Pinpoint the cell where the given text exists, returning its [x, y] midpoint coordinate. 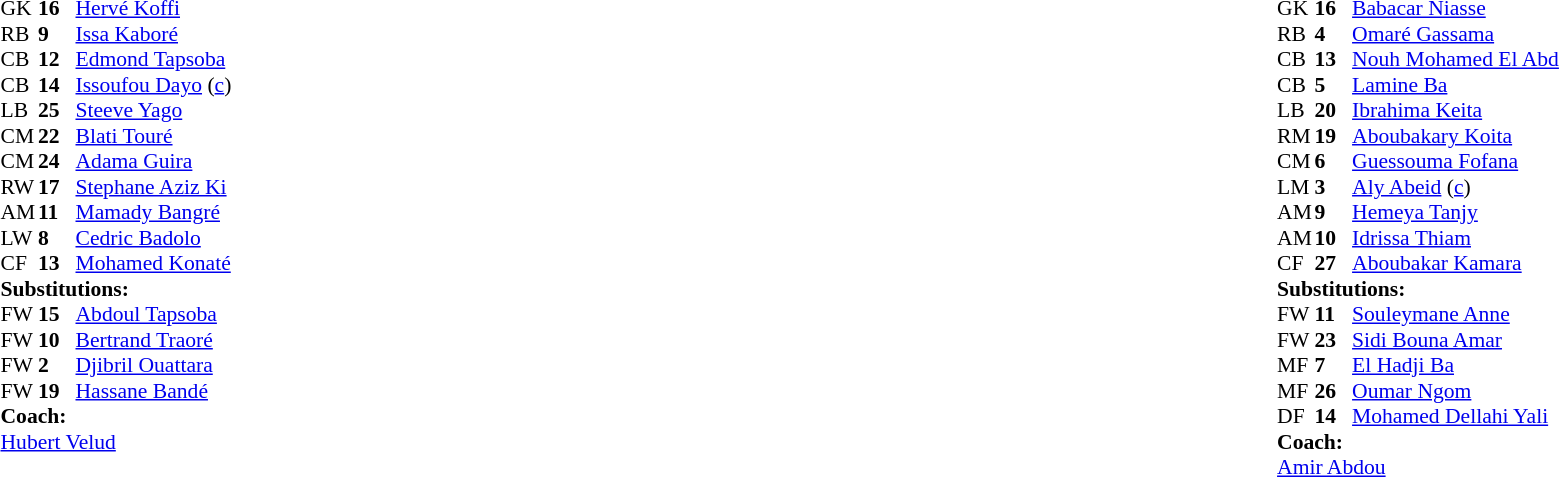
25 [57, 111]
RM [1296, 136]
Adama Guira [154, 161]
Lamine Ba [1456, 85]
8 [57, 238]
Stephane Aziz Ki [154, 187]
Ibrahima Keita [1456, 111]
Mamady Bangré [154, 213]
LW [19, 238]
Souleymane Anne [1456, 315]
Djibril Ouattara [154, 365]
Edmond Tapsoba [154, 59]
3 [1334, 187]
Aboubakar Kamara [1456, 263]
Mohamed Konaté [154, 263]
El Hadji Ba [1456, 365]
2 [57, 365]
7 [1334, 365]
Nouh Mohamed El Abd [1456, 59]
20 [1334, 111]
Oumar Ngom [1456, 391]
Issa Kaboré [154, 34]
23 [1334, 340]
LM [1296, 187]
Omaré Gassama [1456, 34]
12 [57, 59]
Bertrand Traoré [154, 340]
22 [57, 136]
15 [57, 315]
Abdoul Tapsoba [154, 315]
4 [1334, 34]
Mohamed Dellahi Yali [1456, 417]
17 [57, 187]
Hubert Velud [116, 442]
Hassane Bandé [154, 391]
Issoufou Dayo (c) [154, 85]
Blati Touré [154, 136]
26 [1334, 391]
Aboubakary Koita [1456, 136]
RW [19, 187]
Guessouma Fofana [1456, 161]
Hemeya Tanjy [1456, 213]
Aly Abeid (c) [1456, 187]
DF [1296, 417]
6 [1334, 161]
24 [57, 161]
5 [1334, 85]
Sidi Bouna Amar [1456, 340]
Cedric Badolo [154, 238]
Idrissa Thiam [1456, 238]
Steeve Yago [154, 111]
27 [1334, 263]
